From the cell containing the given text, extract its center point as (x, y) coordinate. 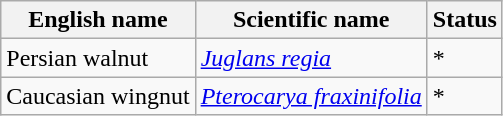
Status (464, 20)
Persian walnut (98, 58)
Juglans regia (311, 58)
Scientific name (311, 20)
Caucasian wingnut (98, 96)
Pterocarya fraxinifolia (311, 96)
English name (98, 20)
